Pinpoint the cell where the given text exists, returning its [X, Y] midpoint coordinate. 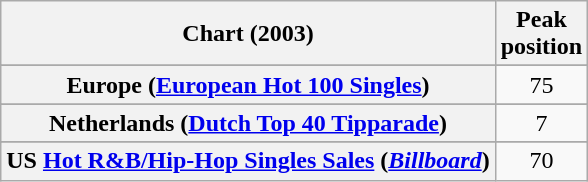
US Hot R&B/Hip-Hop Singles Sales (Billboard) [248, 161]
Chart (2003) [248, 34]
Peakposition [541, 34]
70 [541, 161]
7 [541, 123]
75 [541, 85]
Netherlands (Dutch Top 40 Tipparade) [248, 123]
Europe (European Hot 100 Singles) [248, 85]
